For the text-containing cell, return its midpoint in [x, y] coordinate format. 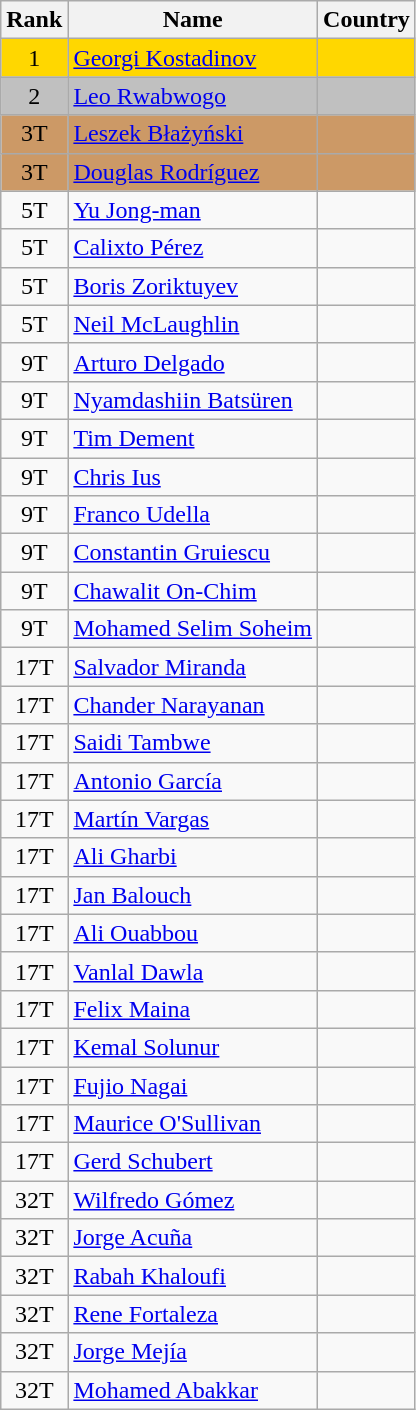
Douglas Rodríguez [193, 172]
Yu Jong-man [193, 210]
Ali Gharbi [193, 857]
Constantin Gruiescu [193, 553]
Maurice O'Sullivan [193, 1124]
Leo Rwabwogo [193, 96]
Chander Narayanan [193, 705]
Martín Vargas [193, 819]
Mohamed Abakkar [193, 1390]
Name [193, 20]
Rank [34, 20]
Wilfredo Gómez [193, 1200]
Nyamdashiin Batsüren [193, 400]
Jorge Mejía [193, 1352]
1 [34, 58]
Chawalit On-Chim [193, 591]
Franco Udella [193, 515]
Arturo Delgado [193, 362]
Leszek Błażyński [193, 134]
Kemal Solunur [193, 1047]
Neil McLaughlin [193, 324]
Rabah Khaloufi [193, 1276]
Saidi Tambwe [193, 743]
Salvador Miranda [193, 667]
Felix Maina [193, 1009]
Tim Dement [193, 438]
Fujio Nagai [193, 1085]
Boris Zoriktuyev [193, 286]
Chris Ius [193, 477]
Antonio García [193, 781]
Country [367, 20]
Mohamed Selim Soheim [193, 629]
Georgi Kostadinov [193, 58]
Gerd Schubert [193, 1162]
Jan Balouch [193, 895]
Ali Ouabbou [193, 933]
Calixto Pérez [193, 248]
Jorge Acuña [193, 1238]
Rene Fortaleza [193, 1314]
2 [34, 96]
Vanlal Dawla [193, 971]
